Provide the [X, Y] coordinate of the cell's center where the given text is located.  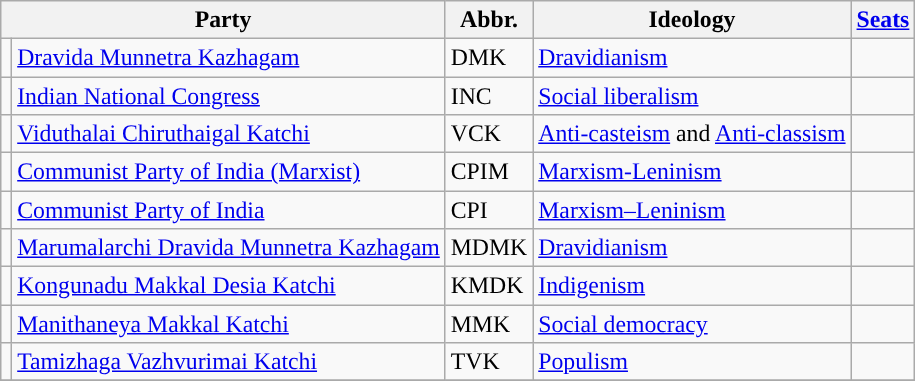
Marxism–Leninism [692, 209]
Marumalarchi Dravida Munnetra Kazhagam [229, 247]
KMDK [488, 285]
Indian National Congress [229, 96]
MMK [488, 323]
Viduthalai Chiruthaigal Katchi [229, 133]
VCK [488, 133]
MDMK [488, 247]
CPI [488, 209]
Social democracy [692, 323]
Kongunadu Makkal Desia Katchi [229, 285]
CPIM [488, 171]
INC [488, 96]
TVK [488, 361]
Populism [692, 361]
Communist Party of India [229, 209]
Tamizhaga Vazhvurimai Katchi [229, 361]
Abbr. [488, 20]
DMK [488, 58]
Anti-casteism and Anti-classism [692, 133]
Ideology [692, 20]
Communist Party of India (Marxist) [229, 171]
Social liberalism [692, 96]
Marxism-Leninism [692, 171]
Party [224, 20]
Manithaneya Makkal Katchi [229, 323]
Indigenism [692, 285]
Dravida Munnetra Kazhagam [229, 58]
Seats [883, 20]
